Scan for the cell matching the given text and deliver its [X, Y] coordinate at center. 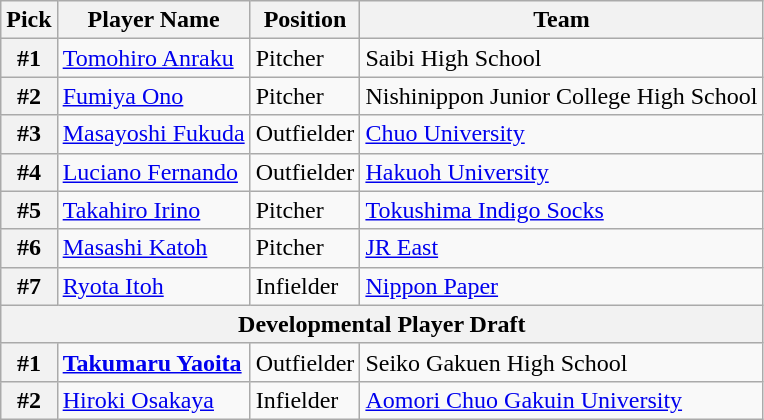
Masayoshi Fukuda [154, 134]
Nishinippon Junior College High School [562, 96]
Takahiro Irino [154, 210]
Hiroki Osakaya [154, 400]
Tomohiro Anraku [154, 58]
Nippon Paper [562, 286]
Hakuoh University [562, 172]
Tokushima Indigo Socks [562, 210]
Position [305, 20]
#6 [29, 248]
Ryota Itoh [154, 286]
JR East [562, 248]
Developmental Player Draft [382, 324]
#4 [29, 172]
#3 [29, 134]
Luciano Fernando [154, 172]
Team [562, 20]
#7 [29, 286]
Pick [29, 20]
Player Name [154, 20]
Fumiya Ono [154, 96]
Takumaru Yaoita [154, 362]
Aomori Chuo Gakuin University [562, 400]
Saibi High School [562, 58]
Masashi Katoh [154, 248]
Seiko Gakuen High School [562, 362]
#5 [29, 210]
Chuo University [562, 134]
